Capture the cell that displays the provided text and extract its [X, Y] central coordinate. 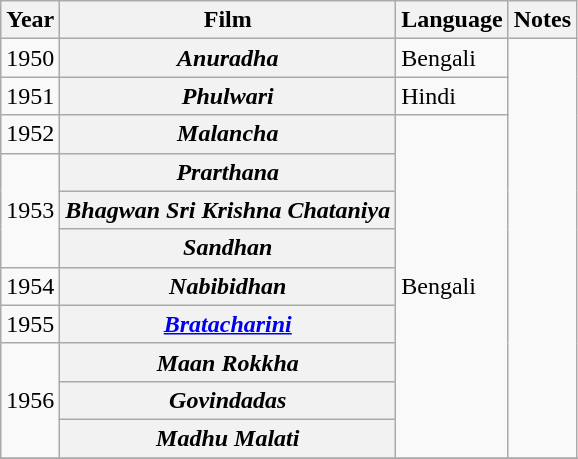
Malancha [228, 134]
Prarthana [228, 172]
Language [452, 20]
1955 [30, 324]
Notes [542, 20]
Maan Rokkha [228, 362]
Phulwari [228, 96]
Govindadas [228, 400]
Bratacharini [228, 324]
Nabibidhan [228, 286]
1952 [30, 134]
Year [30, 20]
Sandhan [228, 248]
1951 [30, 96]
Hindi [452, 96]
1956 [30, 400]
Anuradha [228, 58]
1950 [30, 58]
1954 [30, 286]
Film [228, 20]
1953 [30, 210]
Madhu Malati [228, 438]
Bhagwan Sri Krishna Chataniya [228, 210]
